Search for the cell housing the specified text and yield its [x, y] center coordinate. 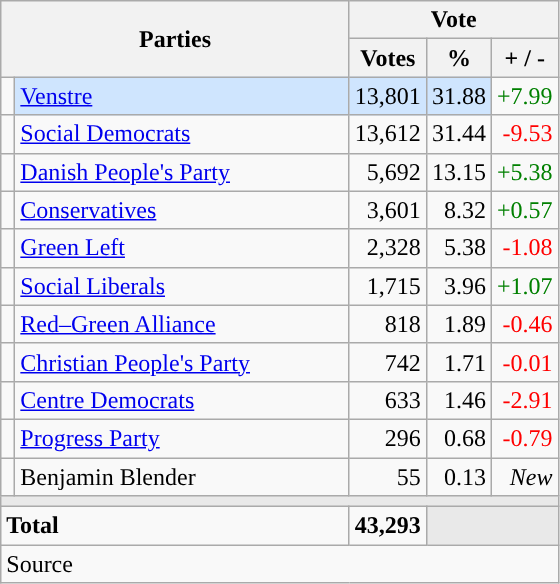
Vote [454, 20]
818 [388, 324]
0.68 [458, 438]
13,801 [388, 96]
8.32 [458, 210]
2,328 [388, 248]
Progress Party [182, 438]
-0.46 [524, 324]
+ / - [524, 58]
Red–Green Alliance [182, 324]
Conservatives [182, 210]
+1.07 [524, 286]
742 [388, 362]
Social Democrats [182, 134]
1,715 [388, 286]
31.88 [458, 96]
+7.99 [524, 96]
-9.53 [524, 134]
3.96 [458, 286]
-0.01 [524, 362]
% [458, 58]
+5.38 [524, 172]
0.13 [458, 477]
5.38 [458, 248]
-1.08 [524, 248]
13,612 [388, 134]
Benjamin Blender [182, 477]
New [524, 477]
Votes [388, 58]
1.46 [458, 400]
633 [388, 400]
13.15 [458, 172]
3,601 [388, 210]
-2.91 [524, 400]
Parties [176, 39]
43,293 [388, 526]
Venstre [182, 96]
-0.79 [524, 438]
5,692 [388, 172]
1.71 [458, 362]
31.44 [458, 134]
1.89 [458, 324]
296 [388, 438]
Danish People's Party [182, 172]
55 [388, 477]
Centre Democrats [182, 400]
Total [176, 526]
Source [280, 564]
Christian People's Party [182, 362]
Green Left [182, 248]
Social Liberals [182, 286]
+0.57 [524, 210]
